Pinpoint the cell where the given text exists, returning its (X, Y) midpoint coordinate. 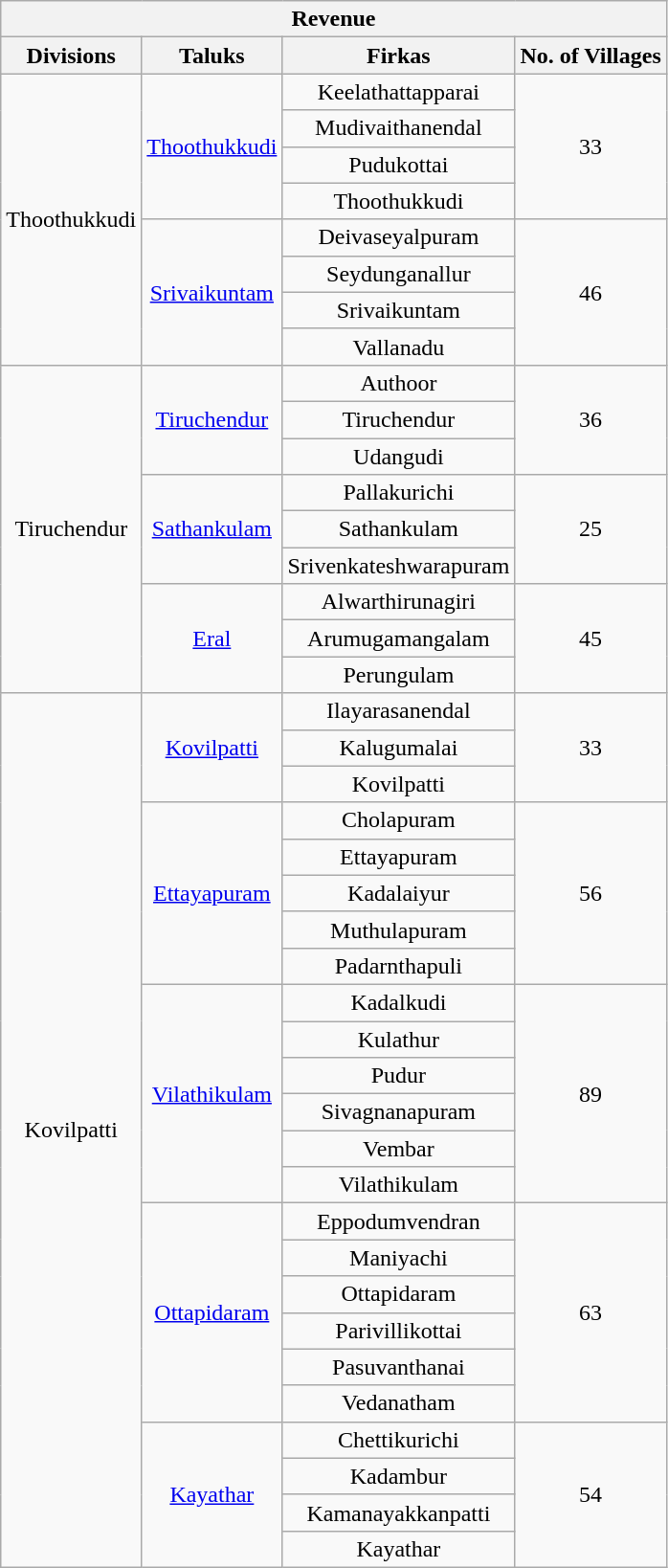
Vedanatham (398, 1403)
45 (590, 638)
Pudur (398, 1076)
Pasuvanthanai (398, 1367)
Authoor (398, 383)
Parivillikottai (398, 1331)
Mudivaithanendal (398, 128)
Alwarthirunagiri (398, 602)
56 (590, 893)
Eppodumvendran (398, 1221)
Deivaseyalpuram (398, 237)
25 (590, 529)
Chettikurichi (398, 1440)
Perungulam (398, 675)
Seydunganallur (398, 274)
Revenue (334, 19)
Srivenkateshwarapuram (398, 566)
46 (590, 292)
Vembar (398, 1149)
Divisions (71, 56)
Taluks (212, 56)
Kadambur (398, 1476)
Keelathattapparai (398, 92)
Cholapuram (398, 820)
89 (590, 1093)
Ilayarasanendal (398, 711)
Arumugamangalam (398, 638)
No. of Villages (590, 56)
Kalugumalai (398, 748)
Maniyachi (398, 1258)
63 (590, 1312)
Pallakurichi (398, 493)
Udangudi (398, 457)
Pudukottai (398, 165)
Kulathur (398, 1039)
Eral (212, 638)
Sivagnanapuram (398, 1112)
Muthulapuram (398, 930)
36 (590, 419)
54 (590, 1494)
Kadalaiyur (398, 893)
Firkas (398, 56)
Kadalkudi (398, 1002)
Vallanadu (398, 347)
Padarnthapuli (398, 966)
Kamanayakkanpatti (398, 1512)
